Determine the (X, Y) coordinate at the center of the cell enclosing the given text.  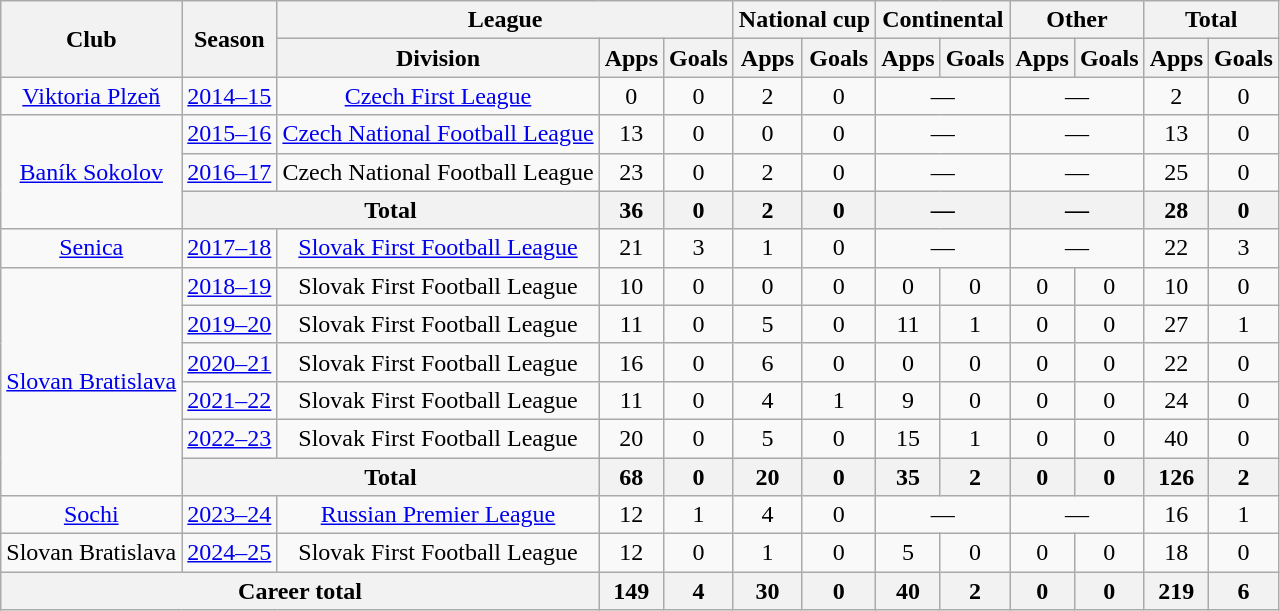
2021–22 (230, 400)
21 (631, 248)
2024–25 (230, 553)
Career total (300, 591)
2020–21 (230, 362)
Continental (943, 20)
Division (438, 58)
68 (631, 477)
36 (631, 210)
149 (631, 591)
126 (1176, 477)
2014–15 (230, 96)
Other (1077, 20)
18 (1176, 553)
27 (1176, 324)
24 (1176, 400)
30 (767, 591)
35 (908, 477)
2018–19 (230, 286)
National cup (804, 20)
28 (1176, 210)
2016–17 (230, 172)
Sochi (92, 515)
League (505, 20)
25 (1176, 172)
Club (92, 39)
219 (1176, 591)
2019–20 (230, 324)
Baník Sokolov (92, 172)
9 (908, 400)
2015–16 (230, 134)
15 (908, 438)
Czech First League (438, 96)
Russian Premier League (438, 515)
2023–24 (230, 515)
Season (230, 39)
Senica (92, 248)
2017–18 (230, 248)
Viktoria Plzeň (92, 96)
23 (631, 172)
2022–23 (230, 438)
